Scan for the cell matching the given text and deliver its (x, y) coordinate at center. 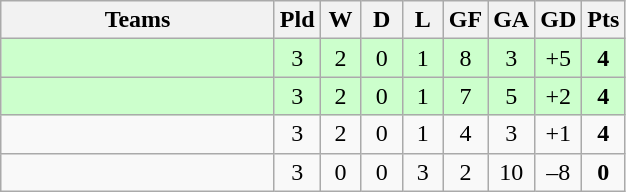
+1 (558, 134)
–8 (558, 172)
Teams (138, 20)
W (340, 20)
10 (512, 172)
GF (465, 20)
+5 (558, 58)
Pts (604, 20)
D (382, 20)
Pld (297, 20)
8 (465, 58)
+2 (558, 96)
GD (558, 20)
7 (465, 96)
L (422, 20)
5 (512, 96)
GA (512, 20)
